Return the (X, Y) coordinate for the center point of the cell that contains the specified text.  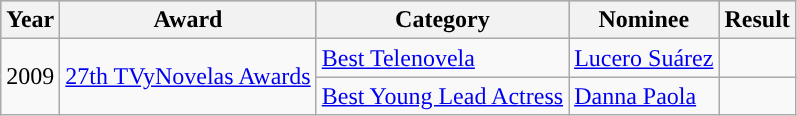
Lucero Suárez (644, 58)
Award (188, 20)
Category (442, 20)
Nominee (644, 20)
27th TVyNovelas Awards (188, 77)
Best Young Lead Actress (442, 96)
Danna Paola (644, 96)
2009 (30, 77)
Best Telenovela (442, 58)
Result (757, 20)
Year (30, 20)
